Provide the [x, y] coordinate of the cell's center where the given text is located.  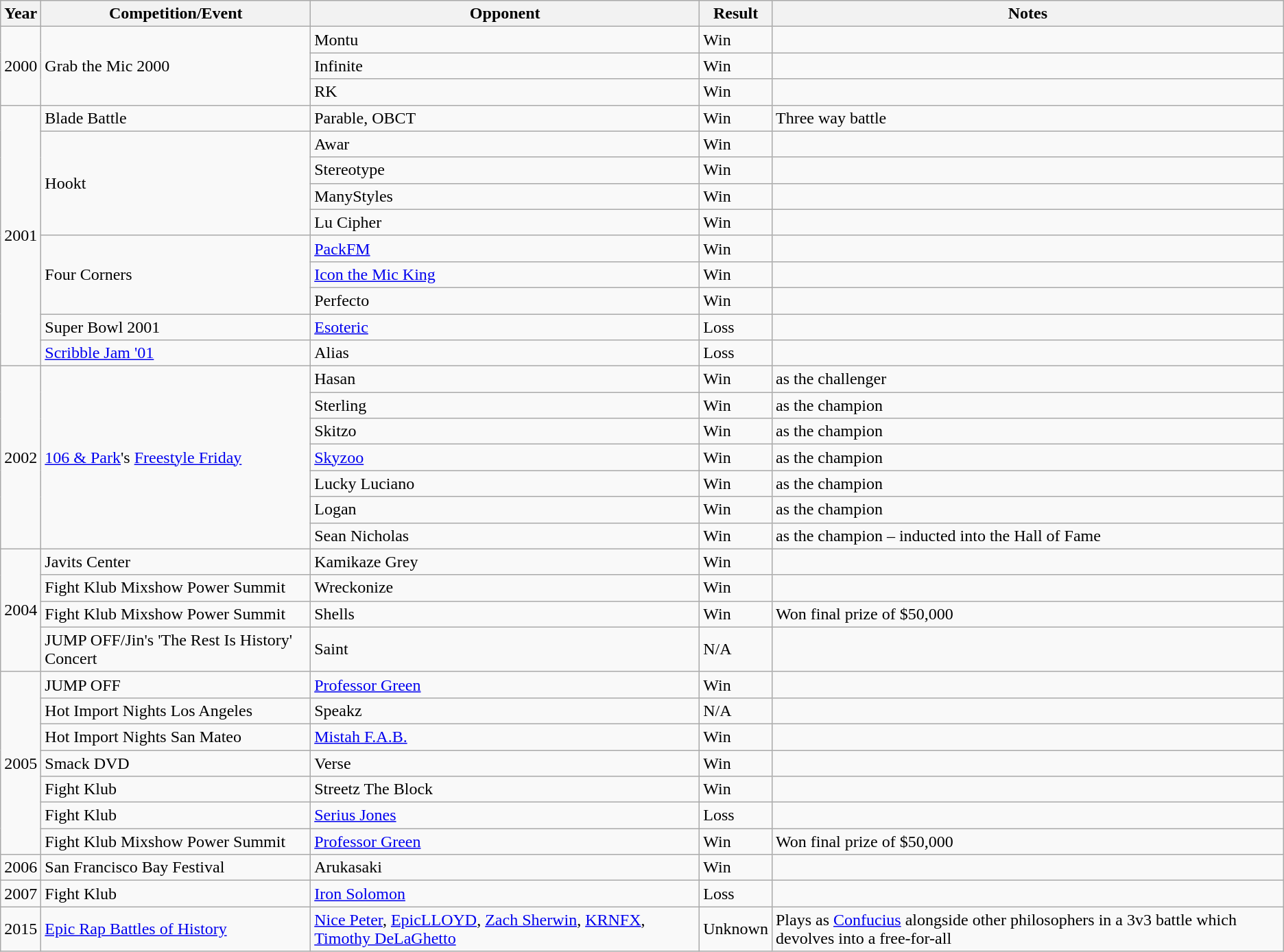
2000 [21, 66]
PackFM [505, 248]
RK [505, 92]
Epic Rap Battles of History [176, 929]
Esoteric [505, 327]
JUMP OFF [176, 685]
Lucky Luciano [505, 484]
Plays as Confucius alongside other philosophers in a 3v3 battle which devolves into a free-for-all [1027, 929]
Hasan [505, 379]
Awar [505, 144]
Javits Center [176, 562]
Parable, OBCT [505, 118]
Blade Battle [176, 118]
Serius Jones [505, 816]
Iron Solomon [505, 894]
Streetz The Block [505, 789]
Super Bowl 2001 [176, 327]
Scribble Jam '01 [176, 353]
Logan [505, 510]
2007 [21, 894]
Wreckonize [505, 588]
2006 [21, 868]
Opponent [505, 14]
as the champion – inducted into the Hall of Fame [1027, 536]
Sterling [505, 405]
Unknown [736, 929]
Notes [1027, 14]
Perfecto [505, 300]
San Francisco Bay Festival [176, 868]
Arukasaki [505, 868]
2002 [21, 457]
Year [21, 14]
Skyzoo [505, 457]
Skitzo [505, 431]
JUMP OFF/Jin's 'The Rest Is History' Concert [176, 649]
Icon the Mic King [505, 274]
Hookt [176, 183]
Hot Import Nights San Mateo [176, 737]
Mistah F.A.B. [505, 737]
Speakz [505, 711]
Smack DVD [176, 763]
Result [736, 14]
Shells [505, 614]
Lu Cipher [505, 222]
2005 [21, 763]
2004 [21, 610]
Sean Nicholas [505, 536]
Four Corners [176, 274]
Nice Peter, EpicLLOYD, Zach Sherwin, KRNFX, Timothy DeLaGhetto [505, 929]
Alias [505, 353]
106 & Park's Freestyle Friday [176, 457]
Kamikaze Grey [505, 562]
2001 [21, 236]
Montu [505, 40]
Saint [505, 649]
ManyStyles [505, 196]
Competition/Event [176, 14]
Grab the Mic 2000 [176, 66]
Hot Import Nights Los Angeles [176, 711]
2015 [21, 929]
Three way battle [1027, 118]
Verse [505, 763]
Stereotype [505, 170]
as the challenger [1027, 379]
Infinite [505, 66]
